Scan for the cell matching the given text and deliver its (x, y) coordinate at center. 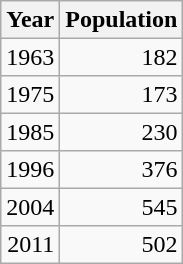
1963 (30, 56)
Population (122, 20)
1985 (30, 132)
2004 (30, 206)
1996 (30, 170)
230 (122, 132)
173 (122, 94)
182 (122, 56)
502 (122, 244)
Year (30, 20)
1975 (30, 94)
2011 (30, 244)
376 (122, 170)
545 (122, 206)
